Output the (X, Y) coordinate of the center of the cell containing the given text.  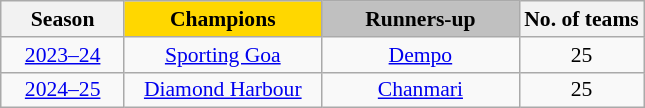
Champions (223, 19)
Chanmari (421, 90)
2023–24 (62, 55)
Runners-up (421, 19)
Diamond Harbour (223, 90)
No. of teams (582, 19)
Dempo (421, 55)
Season (62, 19)
2024–25 (62, 90)
Sporting Goa (223, 55)
